Extract the [x, y] coordinate from the center of the cell holding the provided text.  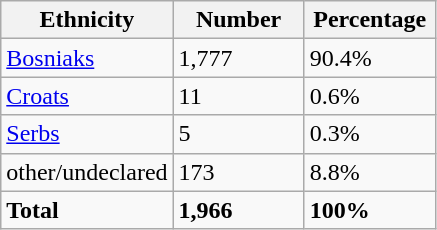
Ethnicity [87, 20]
Percentage [370, 20]
other/undeclared [87, 172]
Serbs [87, 134]
Number [238, 20]
90.4% [370, 58]
0.3% [370, 134]
11 [238, 96]
Total [87, 210]
0.6% [370, 96]
Bosniaks [87, 58]
100% [370, 210]
8.8% [370, 172]
173 [238, 172]
Croats [87, 96]
1,777 [238, 58]
5 [238, 134]
1,966 [238, 210]
